Pinpoint the cell where the given text exists, returning its (x, y) midpoint coordinate. 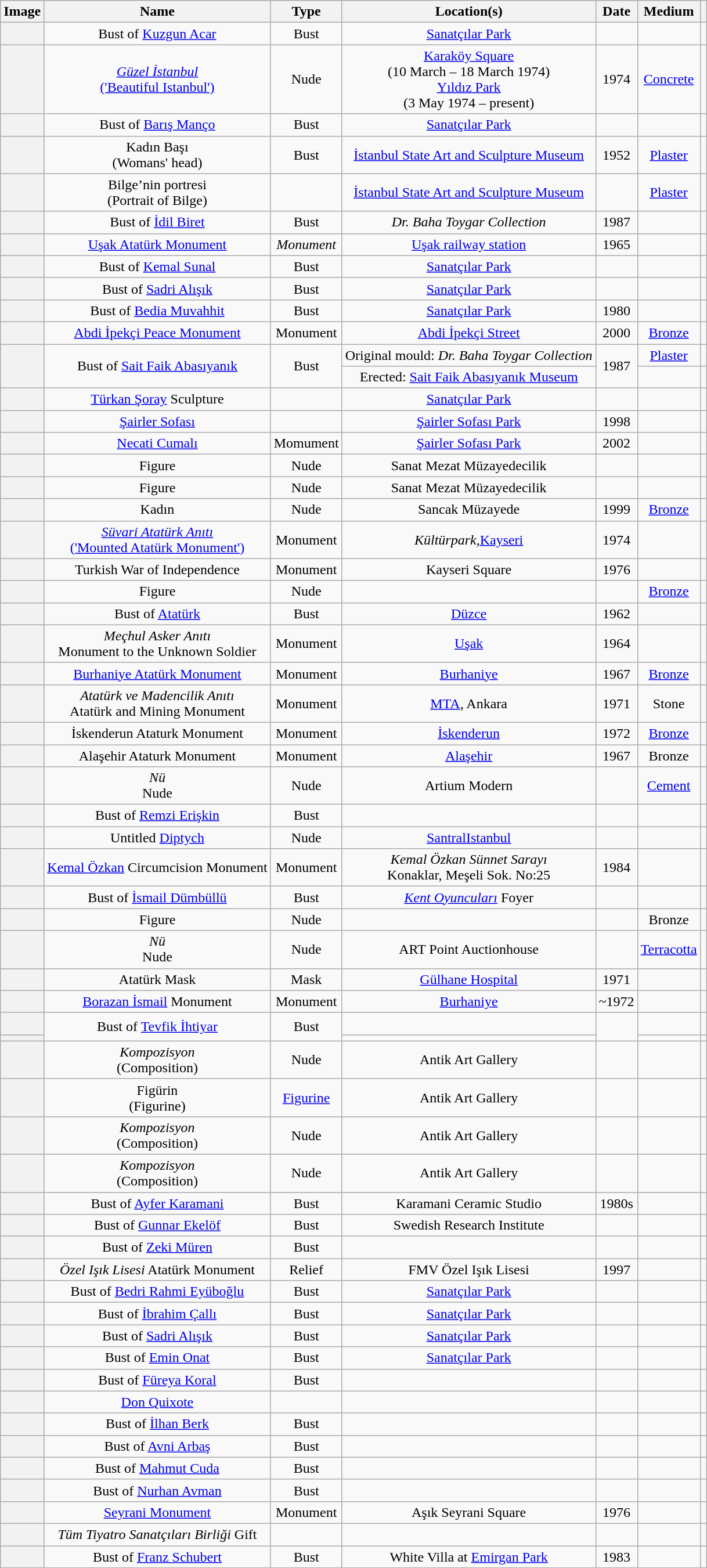
Gülhane Hospital (469, 979)
Cement (669, 786)
İskenderun (469, 733)
1952 (616, 154)
Bust of Nurhan Avman (157, 1490)
Terracotta (669, 950)
Medium (669, 12)
Bust of Füreya Koral (157, 1380)
Bust of Sait Faik Abasıyanık (157, 366)
Bust of Kuzgun Acar (157, 34)
Bust of Emin Onat (157, 1358)
Bust of Ayfer Karamani (157, 1203)
1964 (616, 643)
Seyrani Monument (157, 1512)
1972 (616, 733)
Kadın (157, 510)
Type (306, 12)
Momument (306, 444)
Relief (306, 1270)
Abdi İpekçi Street (469, 333)
Bust of Remzi Erişkin (157, 816)
Artium Modern (469, 786)
Mask (306, 979)
Aşık Seyrani Square (469, 1512)
Borazan İsmail Monument (157, 1001)
Untitled Diptych (157, 838)
Düzce (469, 614)
Bust of İlhan Berk (157, 1424)
Bilge’nin portresi(Portrait of Bilge) (157, 193)
2000 (616, 333)
Bust of Atatürk (157, 614)
1962 (616, 614)
Swedish Research Institute (469, 1225)
Kadın Başı(Womans' head) (157, 154)
Karaköy Square(10 March – 18 March 1974)Yıldız Park(3 May 1974 – present) (469, 79)
İskenderun Ataturk Monument (157, 733)
Atatürk ve Madencilik AnıtıAtatürk and Mining Monument (157, 704)
Abdi İpekçi Peace Monument (157, 333)
Alaşehir (469, 755)
Bust of Bedri Rahmi Eyüboğlu (157, 1292)
Bust of Avni Arbaş (157, 1446)
Karamani Ceramic Studio (469, 1203)
Kültürpark,Kayseri (469, 540)
Dr. Baha Toygar Collection (469, 222)
~1972 (616, 1001)
Bust of İdil Biret (157, 222)
Kemal Özkan Sünnet SarayıKonaklar, Meşeli Sok. No:25 (469, 867)
Süvari Atatürk Anıtı('Mounted Atatürk Monument') (157, 540)
SantralIstanbul (469, 838)
Özel Işık Lisesi Atatürk Monument (157, 1270)
Bust of Zeki Müren (157, 1248)
Güzel İstanbul('Beautiful Istanbul') (157, 79)
1983 (616, 1556)
Bust of Mahmut Cuda (157, 1468)
Date (616, 12)
Stone (669, 704)
Don Quixote (157, 1402)
Tüm Tiyatro Sanatçıları Birliği Gift (157, 1534)
Name (157, 12)
Bust of Barış Manço (157, 125)
Original mould: Dr. Baha Toygar Collection (469, 355)
Uşak railway station (469, 244)
Bust of Bedia Muvahhit (157, 311)
White Villa at Emirgan Park (469, 1556)
Atatürk Mask (157, 979)
Bust of Gunnar Ekelöf (157, 1225)
Türkan Şoray Sculpture (157, 399)
Burhaniye Atatürk Monument (157, 673)
Image (22, 12)
Kemal Özkan Circumcision Monument (157, 867)
Figürin(Figurine) (157, 1097)
2002 (616, 444)
1997 (616, 1270)
Kent Oyuncuları Foyer (469, 897)
1980s (616, 1203)
Concrete (669, 79)
Erected: Sait Faik Abasıyanık Museum (469, 377)
Bust of Kemal Sunal (157, 266)
Figurine (306, 1097)
Bust of Tevfik İhtiyar (157, 1026)
Uşak (469, 643)
Bust of İsmail Dümbüllü (157, 897)
ART Point Auctionhouse (469, 950)
Bust of İbrahim Çallı (157, 1314)
1984 (616, 867)
Bust of Franz Schubert (157, 1556)
Şairler Sofası (157, 421)
MTA, Ankara (469, 704)
Location(s) (469, 12)
1998 (616, 421)
Alaşehir Ataturk Monument (157, 755)
Sancak Müzayede (469, 510)
1980 (616, 311)
Uşak Atatürk Monument (157, 244)
Kayseri Square (469, 569)
1999 (616, 510)
Necati Cumalı (157, 444)
Turkish War of Independence (157, 569)
Meçhul Asker AnıtıMonument to the Unknown Soldier (157, 643)
FMV Özel Işık Lisesi (469, 1270)
1965 (616, 244)
